Pinpoint the cell where the given text exists, returning its [x, y] midpoint coordinate. 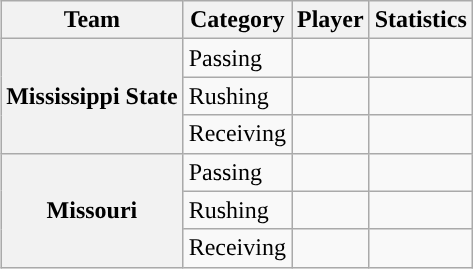
Mississippi State [92, 96]
Team [92, 20]
Category [237, 20]
Missouri [92, 210]
Player [331, 20]
Statistics [420, 20]
